For the text-containing cell, return its midpoint in [X, Y] coordinate format. 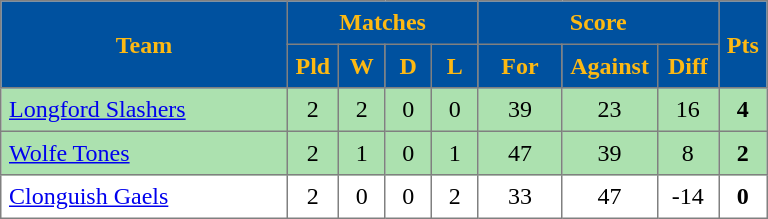
D [408, 66]
23 [610, 110]
For [520, 66]
33 [520, 197]
Diff [688, 66]
Clonguish Gaels [144, 197]
4 [743, 110]
8 [688, 153]
Wolfe Tones [144, 153]
Longford Slashers [144, 110]
Score [598, 23]
Matches [382, 23]
Pld [312, 66]
16 [688, 110]
-14 [688, 197]
Team [144, 44]
Against [610, 66]
Pts [743, 44]
L [454, 66]
W [361, 66]
